Capture the cell that displays the provided text and extract its [x, y] central coordinate. 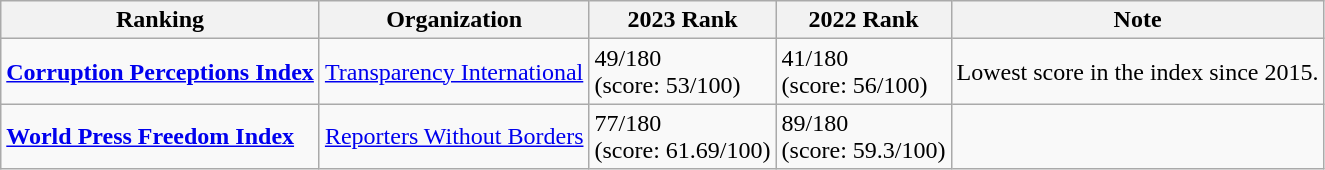
89/180(score: 59.3/100) [864, 136]
Ranking [160, 20]
2023 Rank [682, 20]
Organization [454, 20]
World Press Freedom Index [160, 136]
Lowest score in the index since 2015. [1138, 72]
2022 Rank [864, 20]
Transparency International [454, 72]
Reporters Without Borders [454, 136]
Corruption Perceptions Index [160, 72]
Note [1138, 20]
49/180(score: 53/100) [682, 72]
77/180(score: 61.69/100) [682, 136]
41/180(score: 56/100) [864, 72]
